For the text-containing cell, return its midpoint in (x, y) coordinate format. 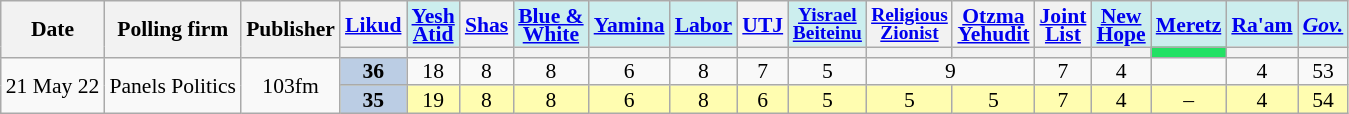
54 (1324, 100)
36 (374, 71)
18 (432, 71)
53 (1324, 71)
NewHope (1120, 24)
Labor (704, 24)
UTJ (762, 24)
Meretz (1189, 24)
YisraelBeiteinu (827, 24)
Blue &White (550, 24)
Date (53, 29)
Gov. (1324, 24)
JointList (1064, 24)
Polling firm (172, 29)
Shas (486, 24)
35 (374, 100)
Publisher (290, 29)
103fm (290, 85)
Panels Politics (172, 85)
9 (951, 71)
21 May 22 (53, 85)
Ra'am (1262, 24)
OtzmaYehudit (993, 24)
Yamina (630, 24)
YeshAtid (432, 24)
19 (432, 100)
Likud (374, 24)
ReligiousZionist (910, 24)
– (1189, 100)
